Return the (x, y) coordinate for the center point of the cell that contains the specified text.  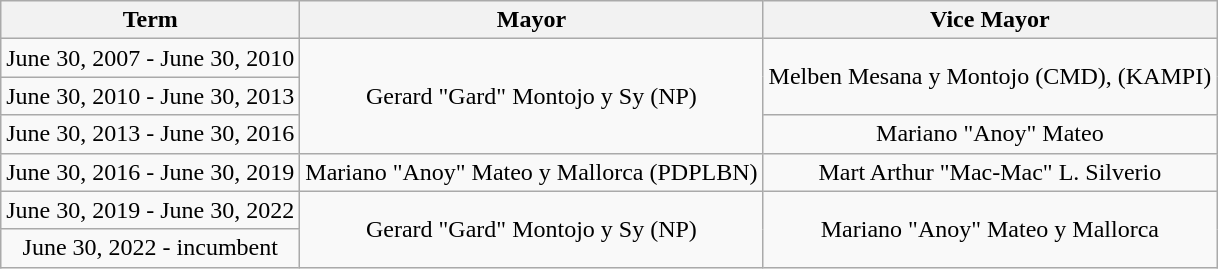
Mayor (532, 20)
Vice Mayor (990, 20)
June 30, 2022 - incumbent (150, 248)
June 30, 2010 - June 30, 2013 (150, 96)
June 30, 2013 - June 30, 2016 (150, 134)
Mart Arthur "Mac-Mac" L. Silverio (990, 172)
Term (150, 20)
Mariano "Anoy" Mateo y Mallorca (990, 229)
June 30, 2016 - June 30, 2019 (150, 172)
Melben Mesana y Montojo (CMD), (KAMPI) (990, 77)
Mariano "Anoy" Mateo y Mallorca (PDPLBN) (532, 172)
June 30, 2007 - June 30, 2010 (150, 58)
June 30, 2019 - June 30, 2022 (150, 210)
Mariano "Anoy" Mateo (990, 134)
